Provide the [x, y] coordinate of the cell's center where the given text is located.  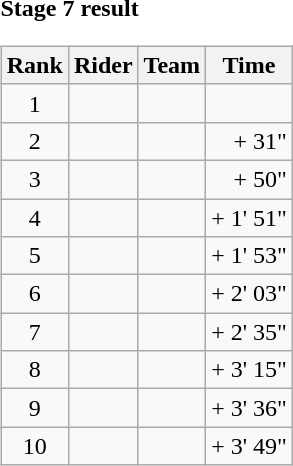
2 [34, 141]
8 [34, 370]
Rank [34, 65]
+ 1' 53" [250, 256]
+ 3' 15" [250, 370]
+ 50" [250, 179]
3 [34, 179]
5 [34, 256]
+ 3' 49" [250, 446]
+ 3' 36" [250, 408]
+ 1' 51" [250, 217]
Team [172, 65]
Rider [103, 65]
+ 2' 03" [250, 294]
+ 2' 35" [250, 332]
7 [34, 332]
9 [34, 408]
6 [34, 294]
10 [34, 446]
Time [250, 65]
+ 31" [250, 141]
1 [34, 103]
4 [34, 217]
